Find where the given text appears and provide that cell's center as (x, y) coordinate. 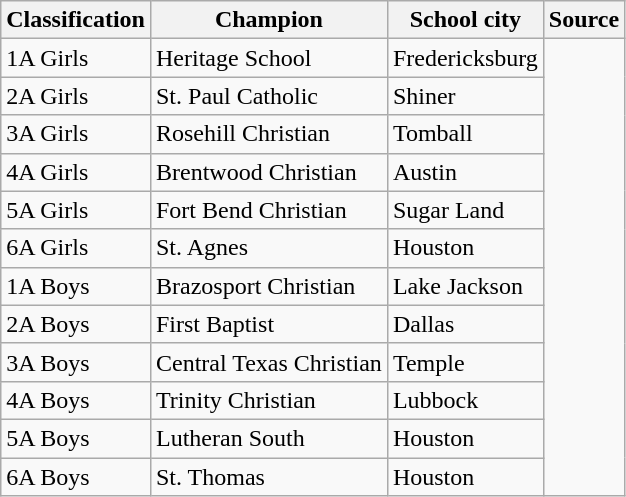
Austin (465, 172)
Brentwood Christian (268, 172)
6A Girls (76, 248)
St. Thomas (268, 477)
First Baptist (268, 324)
Heritage School (268, 58)
1A Boys (76, 286)
Lubbock (465, 400)
Classification (76, 20)
Temple (465, 362)
Lake Jackson (465, 286)
Rosehill Christian (268, 134)
Central Texas Christian (268, 362)
Fredericksburg (465, 58)
3A Boys (76, 362)
Champion (268, 20)
Shiner (465, 96)
Fort Bend Christian (268, 210)
4A Girls (76, 172)
St. Agnes (268, 248)
2A Boys (76, 324)
School city (465, 20)
Dallas (465, 324)
6A Boys (76, 477)
4A Boys (76, 400)
2A Girls (76, 96)
5A Boys (76, 438)
St. Paul Catholic (268, 96)
Lutheran South (268, 438)
3A Girls (76, 134)
Trinity Christian (268, 400)
Sugar Land (465, 210)
1A Girls (76, 58)
Brazosport Christian (268, 286)
5A Girls (76, 210)
Source (584, 20)
Tomball (465, 134)
